Extract the [x, y] coordinate from the center of the cell holding the provided text.  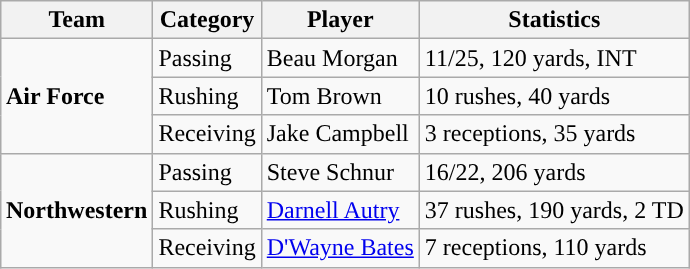
Player [340, 20]
Steve Schnur [340, 172]
10 rushes, 40 yards [554, 96]
11/25, 120 yards, INT [554, 58]
Darnell Autry [340, 210]
7 receptions, 110 yards [554, 248]
D'Wayne Bates [340, 248]
37 rushes, 190 yards, 2 TD [554, 210]
Jake Campbell [340, 134]
Air Force [76, 96]
Tom Brown [340, 96]
3 receptions, 35 yards [554, 134]
Team [76, 20]
Beau Morgan [340, 58]
Northwestern [76, 210]
Category [207, 20]
16/22, 206 yards [554, 172]
Statistics [554, 20]
